Pinpoint the cell where the given text exists, returning its (X, Y) midpoint coordinate. 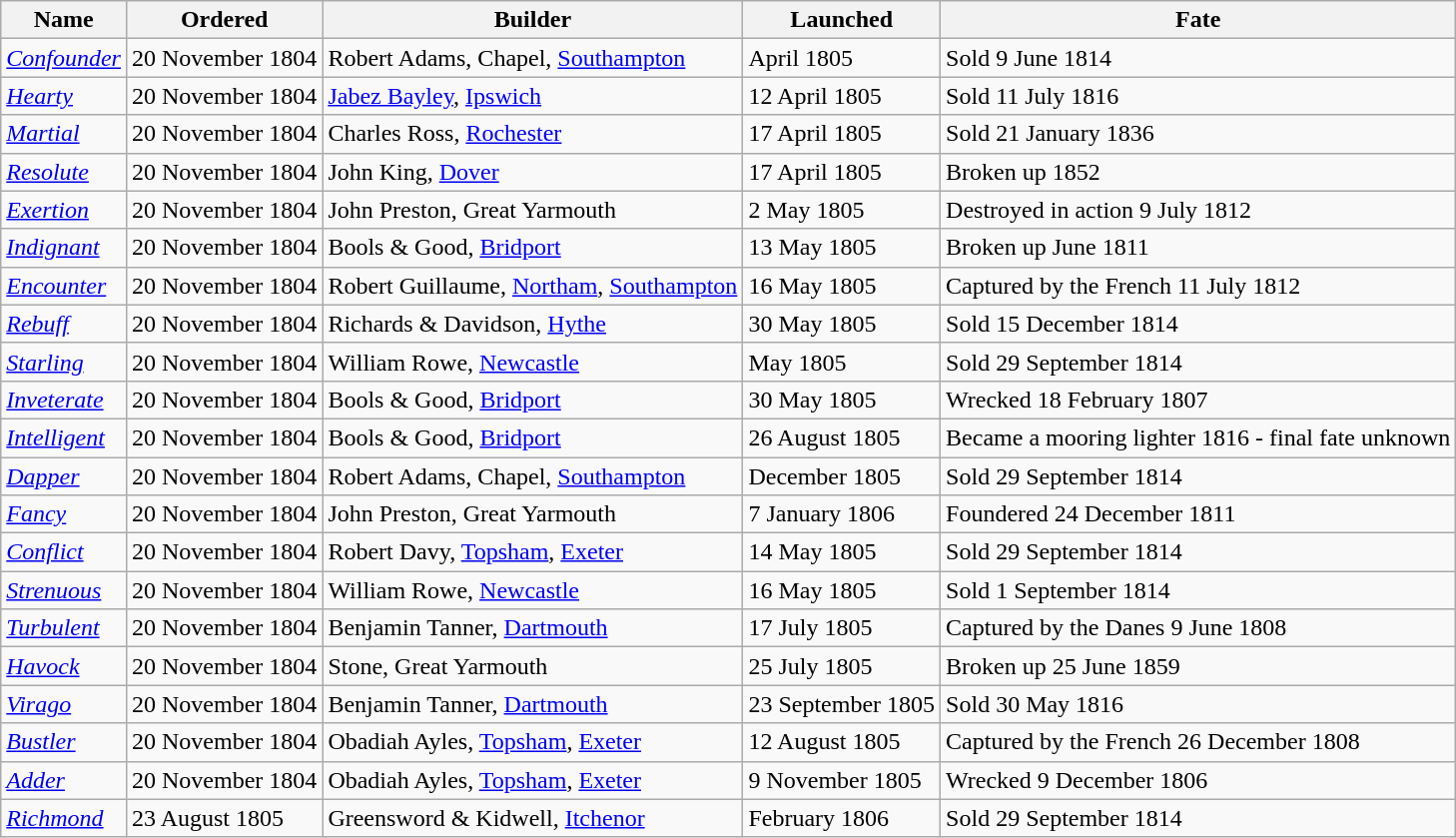
2 May 1805 (842, 210)
23 September 1805 (842, 704)
Stone, Great Yarmouth (533, 666)
12 August 1805 (842, 742)
Broken up 25 June 1859 (1198, 666)
Adder (64, 780)
Sold 11 July 1816 (1198, 96)
Intelligent (64, 437)
23 August 1805 (224, 818)
Exertion (64, 210)
Broken up June 1811 (1198, 248)
7 January 1806 (842, 514)
25 July 1805 (842, 666)
Became a mooring lighter 1816 - final fate unknown (1198, 437)
December 1805 (842, 476)
Starling (64, 362)
Launched (842, 20)
Foundered 24 December 1811 (1198, 514)
Bustler (64, 742)
Richmond (64, 818)
Greensword & Kidwell, Itchenor (533, 818)
Robert Guillaume, Northam, Southampton (533, 286)
Richards & Davidson, Hythe (533, 324)
Virago (64, 704)
Wrecked 18 February 1807 (1198, 400)
Ordered (224, 20)
17 July 1805 (842, 628)
Conflict (64, 552)
Havock (64, 666)
John King, Dover (533, 172)
Inveterate (64, 400)
Strenuous (64, 590)
Sold 30 May 1816 (1198, 704)
Charles Ross, Rochester (533, 134)
Turbulent (64, 628)
April 1805 (842, 58)
Fancy (64, 514)
Sold 21 January 1836 (1198, 134)
14 May 1805 (842, 552)
Destroyed in action 9 July 1812 (1198, 210)
Jabez Bayley, Ipswich (533, 96)
Captured by the French 26 December 1808 (1198, 742)
13 May 1805 (842, 248)
Indignant (64, 248)
Builder (533, 20)
Martial (64, 134)
Confounder (64, 58)
Encounter (64, 286)
Sold 1 September 1814 (1198, 590)
May 1805 (842, 362)
Dapper (64, 476)
Captured by the French 11 July 1812 (1198, 286)
Captured by the Danes 9 June 1808 (1198, 628)
9 November 1805 (842, 780)
26 August 1805 (842, 437)
Broken up 1852 (1198, 172)
Rebuff (64, 324)
Hearty (64, 96)
Resolute (64, 172)
Wrecked 9 December 1806 (1198, 780)
Fate (1198, 20)
Name (64, 20)
Sold 15 December 1814 (1198, 324)
Sold 9 June 1814 (1198, 58)
12 April 1805 (842, 96)
Robert Davy, Topsham, Exeter (533, 552)
February 1806 (842, 818)
